Return the (X, Y) coordinate for the center point of the cell that contains the specified text.  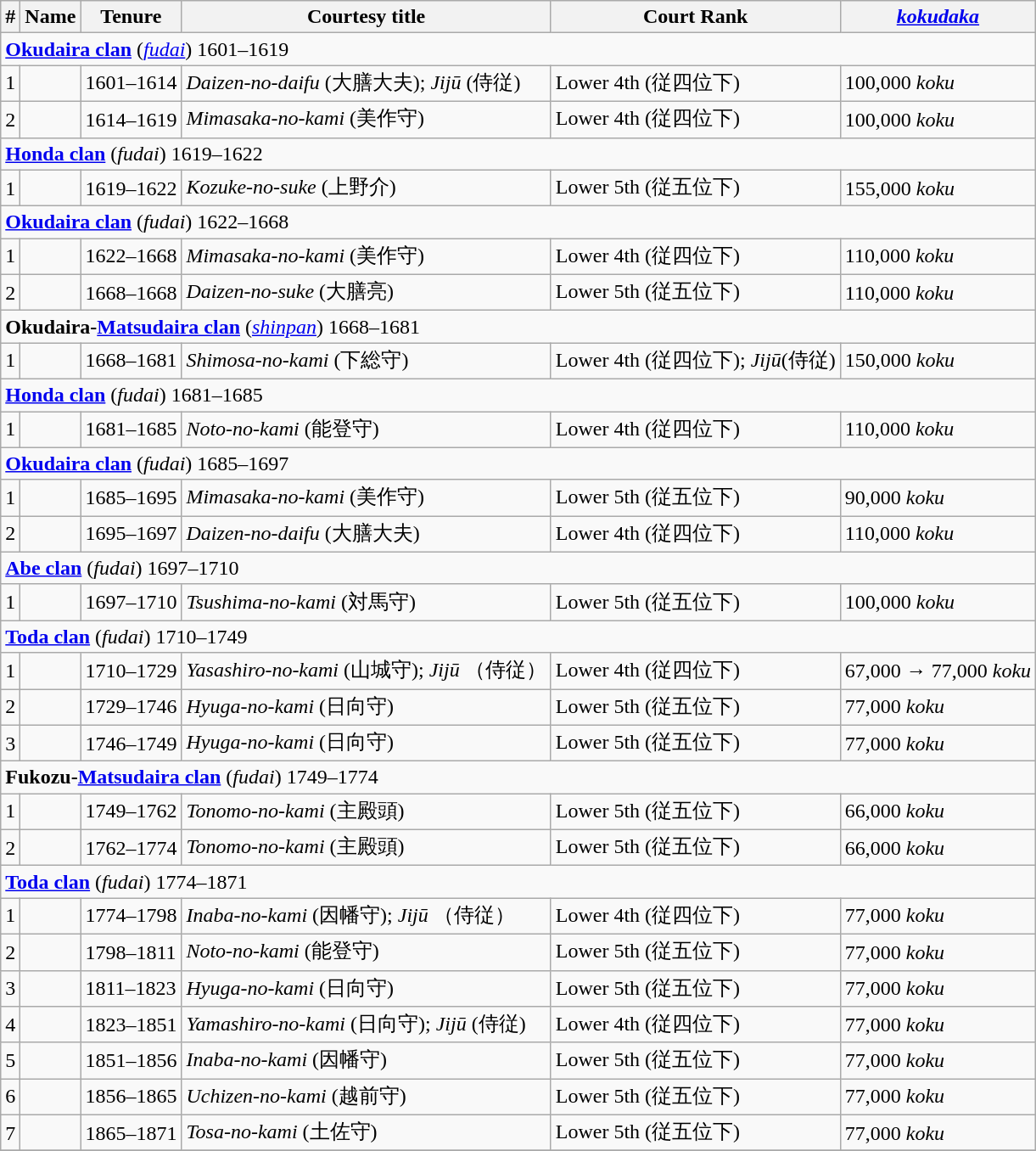
5 (10, 1061)
Uchizen-no-kami (越前守) (367, 1097)
150,000 koku (938, 362)
7 (10, 1132)
1746–1749 (131, 744)
Tosa-no-kami (土佐守) (367, 1132)
Tenure (131, 17)
Toda clan (fudai) 1710–1749 (518, 637)
1695–1697 (131, 535)
Courtesy title (367, 17)
Name (51, 17)
1774–1798 (131, 917)
1851–1856 (131, 1061)
Yasashiro-no-kami (山城守); Jijū （侍従） (367, 671)
1619–1622 (131, 188)
Shimosa-no-kami (下総守) (367, 362)
67,000 → 77,000 koku (938, 671)
1697–1710 (131, 603)
Fukozu-Matsudaira clan (fudai) 1749–1774 (518, 778)
1614–1619 (131, 119)
155,000 koku (938, 188)
Daizen-no-daifu (大膳大夫); Jijū (侍従) (367, 83)
1729–1746 (131, 708)
Inaba-no-kami (因幡守) (367, 1061)
Okudaira clan (fudai) 1685–1697 (518, 463)
1762–1774 (131, 847)
Daizen-no-daifu (大膳大夫) (367, 535)
Court Rank (696, 17)
6 (10, 1097)
1668–1681 (131, 362)
kokudaka (938, 17)
1685–1695 (131, 497)
1622–1668 (131, 256)
Honda clan (fudai) 1619–1622 (518, 154)
Okudaira clan (fudai) 1622–1668 (518, 222)
Yamashiro-no-kami (日向守); Jijū (侍従) (367, 1025)
4 (10, 1025)
1710–1729 (131, 671)
# (10, 17)
Inaba-no-kami (因幡守); Jijū （侍従） (367, 917)
1668–1668 (131, 292)
90,000 koku (938, 497)
1749–1762 (131, 811)
Daizen-no-suke (大膳亮) (367, 292)
Abe clan (fudai) 1697–1710 (518, 568)
Okudaira-Matsudaira clan (shinpan) 1668–1681 (518, 327)
1798–1811 (131, 952)
Toda clan (fudai) 1774–1871 (518, 882)
1865–1871 (131, 1132)
Kozuke-no-suke (上野介) (367, 188)
Okudaira clan (fudai) 1601–1619 (518, 49)
1823–1851 (131, 1025)
1601–1614 (131, 83)
1681–1685 (131, 430)
Lower 4th (従四位下); Jijū(侍従) (696, 362)
1811–1823 (131, 988)
Tsushima-no-kami (対馬守) (367, 603)
1856–1865 (131, 1097)
Honda clan (fudai) 1681–1685 (518, 395)
